Scan for the cell matching the given text and deliver its [X, Y] coordinate at center. 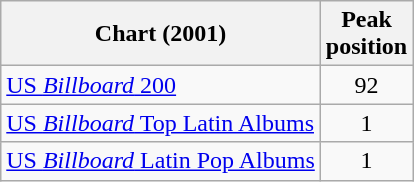
US Billboard Latin Pop Albums [161, 161]
Chart (2001) [161, 34]
US Billboard 200 [161, 85]
92 [366, 85]
US Billboard Top Latin Albums [161, 123]
Peakposition [366, 34]
